Scan for the cell matching the given text and deliver its (X, Y) coordinate at center. 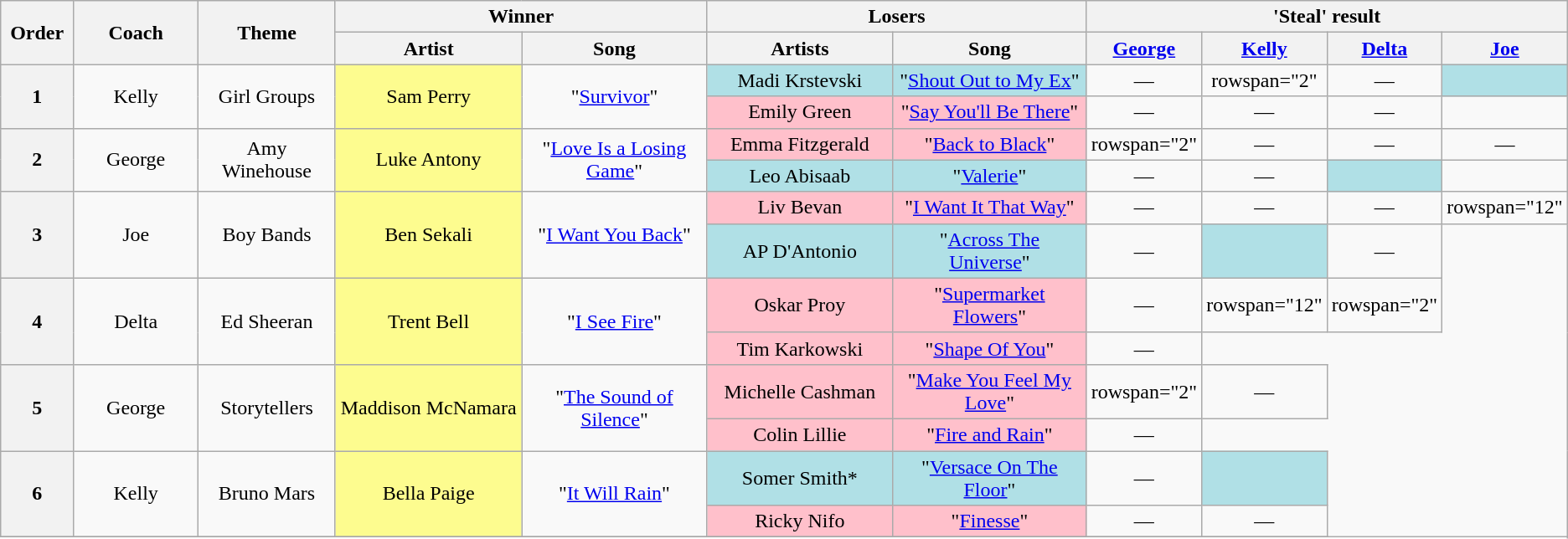
2 (37, 160)
"Shout Out to My Ex" (990, 80)
"Say You'll Be There" (990, 112)
"It Will Rain" (615, 494)
Winner (521, 17)
AP D'Antonio (800, 251)
"I See Fire" (615, 321)
3 (37, 234)
Order (37, 33)
Somer Smith* (800, 477)
Colin Lillie (800, 434)
"I Want It That Way" (990, 208)
Storytellers (267, 407)
Coach (136, 33)
Theme (267, 33)
"Versace On The Floor" (990, 477)
"Supermarket Flowers" (990, 305)
"Fire and Rain" (990, 434)
Girl Groups (267, 96)
Ricky Nifo (800, 521)
Bella Paige (429, 494)
Maddison McNamara (429, 407)
Madi Krstevski (800, 80)
Tim Karkowski (800, 348)
"I Want You Back" (615, 234)
Luke Antony (429, 160)
"Shape Of You" (990, 348)
"The Sound of Silence" (615, 407)
Boy Bands (267, 234)
Emily Green (800, 112)
Artists (800, 49)
Ed Sheeran (267, 321)
4 (37, 321)
Ben Sekali (429, 234)
Oskar Proy (800, 305)
1 (37, 96)
Losers (896, 17)
Emma Fitzgerald (800, 144)
"Back to Black" (990, 144)
Artist (429, 49)
Bruno Mars (267, 494)
"Survivor" (615, 96)
"Finesse" (990, 521)
Amy Winehouse (267, 160)
"Love Is a Losing Game" (615, 160)
"Make You Feel My Love" (990, 392)
5 (37, 407)
"Valerie" (990, 176)
Leo Abisaab (800, 176)
Liv Bevan (800, 208)
"Across The Universe" (990, 251)
Sam Perry (429, 96)
'Steal' result (1327, 17)
Michelle Cashman (800, 392)
6 (37, 494)
Trent Bell (429, 321)
